Return [x, y] of the center of cell containing provided text 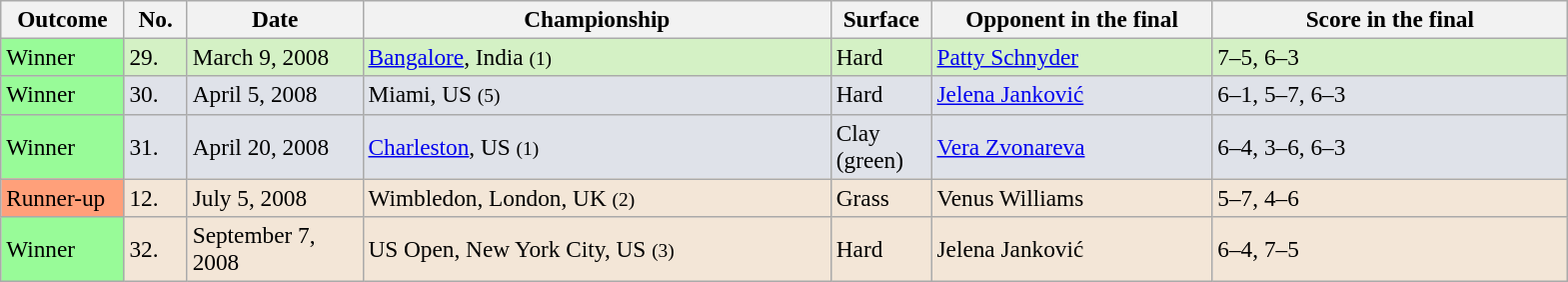
30. [156, 95]
Charleston, US (1) [597, 146]
Date [275, 19]
Clay (green) [881, 146]
32. [156, 248]
Grass [881, 197]
Championship [597, 19]
July 5, 2008 [275, 197]
Wimbledon, London, UK (2) [597, 197]
Miami, US (5) [597, 95]
29. [156, 57]
Patty Schnyder [1071, 57]
US Open, New York City, US (3) [597, 248]
Venus Williams [1071, 197]
Surface [881, 19]
April 5, 2008 [275, 95]
March 9, 2008 [275, 57]
31. [156, 146]
6–1, 5–7, 6–3 [1390, 95]
No. [156, 19]
Outcome [62, 19]
Vera Zvonareva [1071, 146]
7–5, 6–3 [1390, 57]
5–7, 4–6 [1390, 197]
September 7, 2008 [275, 248]
12. [156, 197]
Opponent in the final [1071, 19]
Score in the final [1390, 19]
April 20, 2008 [275, 146]
6–4, 3–6, 6–3 [1390, 146]
Runner-up [62, 197]
6–4, 7–5 [1390, 248]
Bangalore, India (1) [597, 57]
